Locate the cell with the specified text and output its (X, Y) center coordinate. 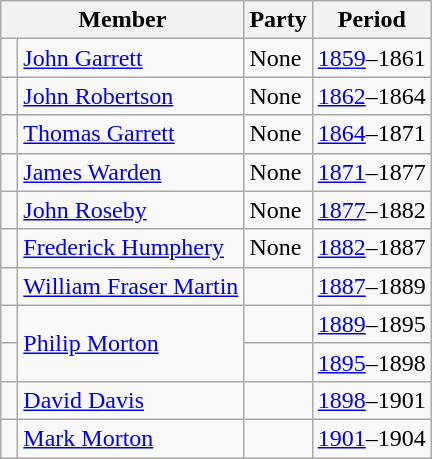
1862–1864 (372, 96)
Party (278, 20)
1859–1861 (372, 58)
David Davis (131, 400)
1898–1901 (372, 400)
1887–1889 (372, 286)
Philip Morton (131, 343)
Member (122, 20)
Thomas Garrett (131, 134)
James Warden (131, 172)
1882–1887 (372, 248)
1871–1877 (372, 172)
Frederick Humphery (131, 248)
1901–1904 (372, 438)
William Fraser Martin (131, 286)
John Garrett (131, 58)
Period (372, 20)
1877–1882 (372, 210)
1895–1898 (372, 362)
John Robertson (131, 96)
John Roseby (131, 210)
Mark Morton (131, 438)
1864–1871 (372, 134)
1889–1895 (372, 324)
